Capture the cell that displays the provided text and extract its [x, y] central coordinate. 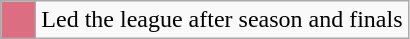
Led the league after season and finals [222, 20]
